Extract the [x, y] coordinate from the center of the cell holding the provided text.  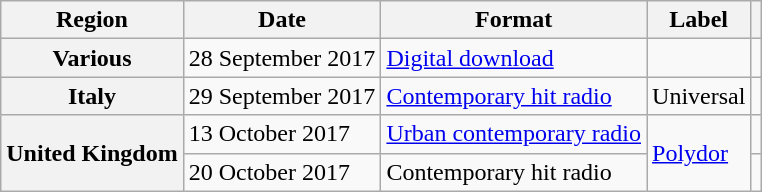
Digital download [514, 58]
29 September 2017 [282, 96]
13 October 2017 [282, 134]
Polydor [699, 153]
United Kingdom [92, 153]
Italy [92, 96]
20 October 2017 [282, 172]
28 September 2017 [282, 58]
Universal [699, 96]
Various [92, 58]
Region [92, 20]
Label [699, 20]
Format [514, 20]
Urban contemporary radio [514, 134]
Date [282, 20]
